Provide the [x, y] coordinate of the cell's center where the given text is located.  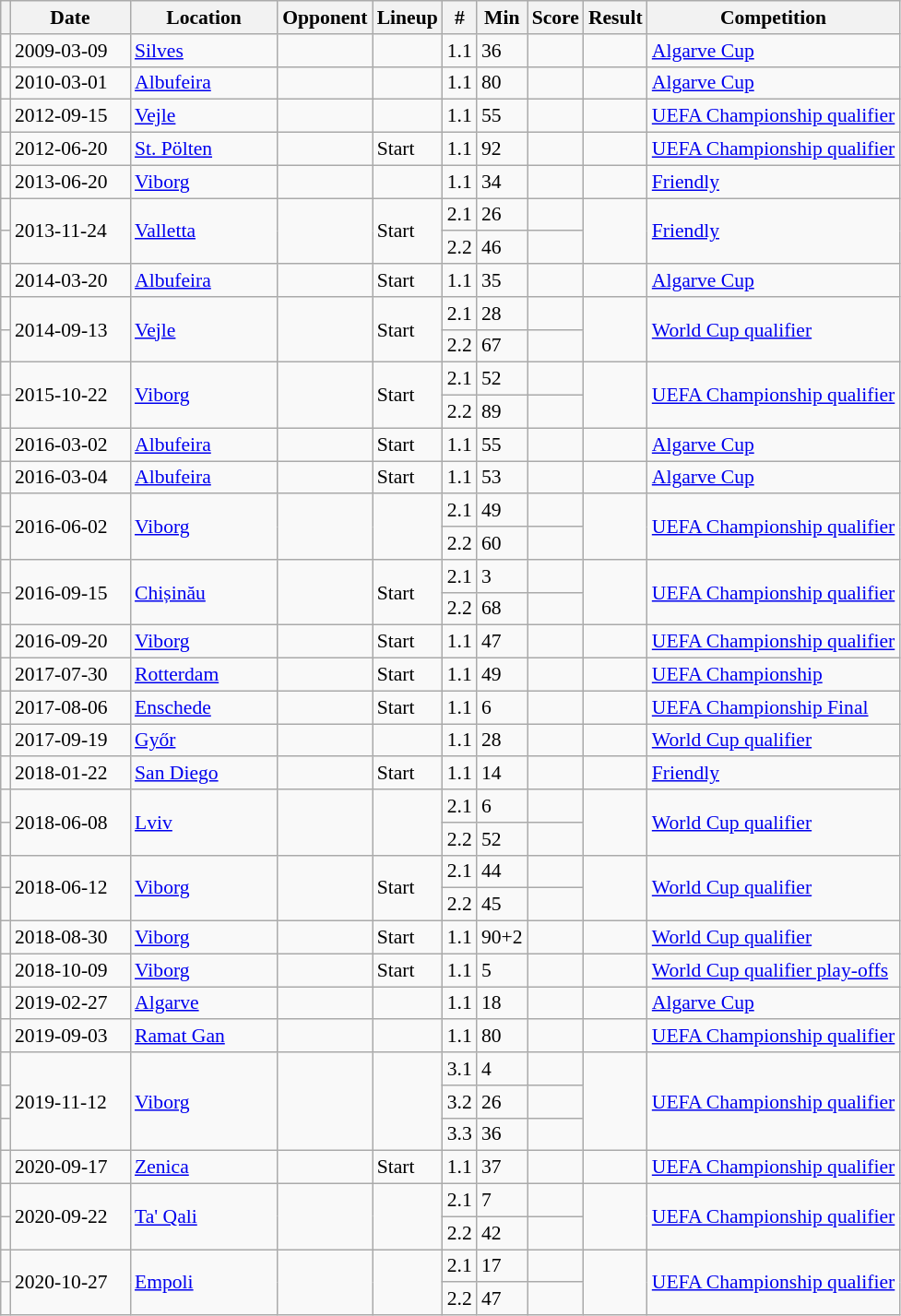
San Diego [204, 774]
2016-03-04 [70, 478]
92 [502, 149]
2016-03-02 [70, 445]
34 [502, 182]
2017-07-30 [70, 675]
Ta' Qali [204, 1217]
4 [502, 1069]
2012-09-15 [70, 116]
3.3 [459, 1134]
World Cup qualifier play-offs [774, 970]
Lviv [204, 823]
2018-10-09 [70, 970]
Competition [774, 18]
2018-06-12 [70, 887]
2016-09-20 [70, 642]
2018-06-08 [70, 823]
14 [502, 774]
St. Pölten [204, 149]
2016-06-02 [70, 528]
2020-10-27 [70, 1282]
7 [502, 1201]
2019-11-12 [70, 1101]
2014-09-13 [70, 330]
Algarve [204, 1003]
Enschede [204, 707]
2018-01-22 [70, 774]
45 [502, 905]
5 [502, 970]
2017-08-06 [70, 707]
42 [502, 1233]
2015-10-22 [70, 395]
53 [502, 478]
Ramat Gan [204, 1037]
Zenica [204, 1168]
37 [502, 1168]
Győr [204, 741]
Result [616, 18]
35 [502, 280]
Chișinău [204, 592]
67 [502, 346]
2013-11-24 [70, 231]
2019-09-03 [70, 1037]
90+2 [502, 938]
89 [502, 412]
2016-09-15 [70, 592]
2020-09-17 [70, 1168]
3 [502, 576]
Lineup [408, 18]
2014-03-20 [70, 280]
2017-09-19 [70, 741]
Opponent [325, 18]
44 [502, 871]
2009-03-09 [70, 51]
Min [502, 18]
Location [204, 18]
Valletta [204, 231]
2010-03-01 [70, 83]
Empoli [204, 1282]
46 [502, 248]
3.2 [459, 1102]
2019-02-27 [70, 1003]
Date [70, 18]
2020-09-22 [70, 1217]
Score [555, 18]
2018-08-30 [70, 938]
Silves [204, 51]
17 [502, 1266]
# [459, 18]
UEFA Championship [774, 675]
60 [502, 543]
UEFA Championship Final [774, 707]
2012-06-20 [70, 149]
2013-06-20 [70, 182]
18 [502, 1003]
3.1 [459, 1069]
68 [502, 609]
Rotterdam [204, 675]
